Search for the cell housing the specified text and yield its (x, y) center coordinate. 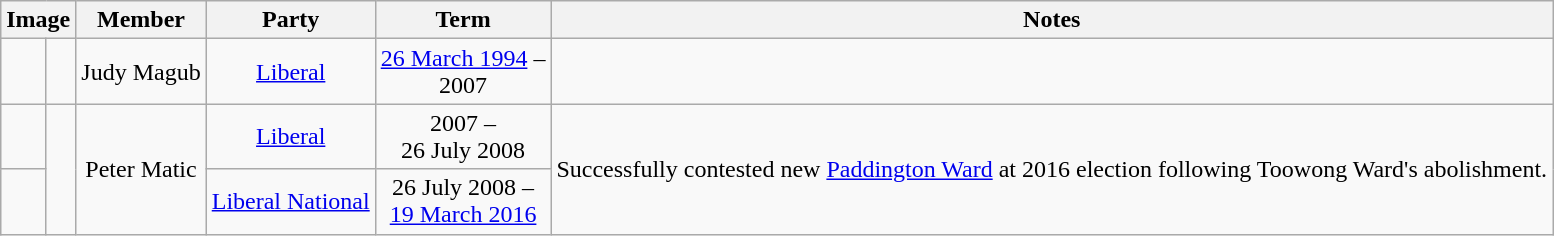
Party (290, 20)
Liberal National (290, 202)
Judy Magub (141, 72)
2007 – 26 July 2008 (463, 136)
Notes (1052, 20)
Member (141, 20)
Image (38, 20)
26 March 1994 – 2007 (463, 72)
26 July 2008 – 19 March 2016 (463, 202)
Term (463, 20)
Peter Matic (141, 169)
Successfully contested new Paddington Ward at 2016 election following Toowong Ward's abolishment. (1052, 169)
